Return the (x, y) coordinate for the center point of the cell that contains the specified text.  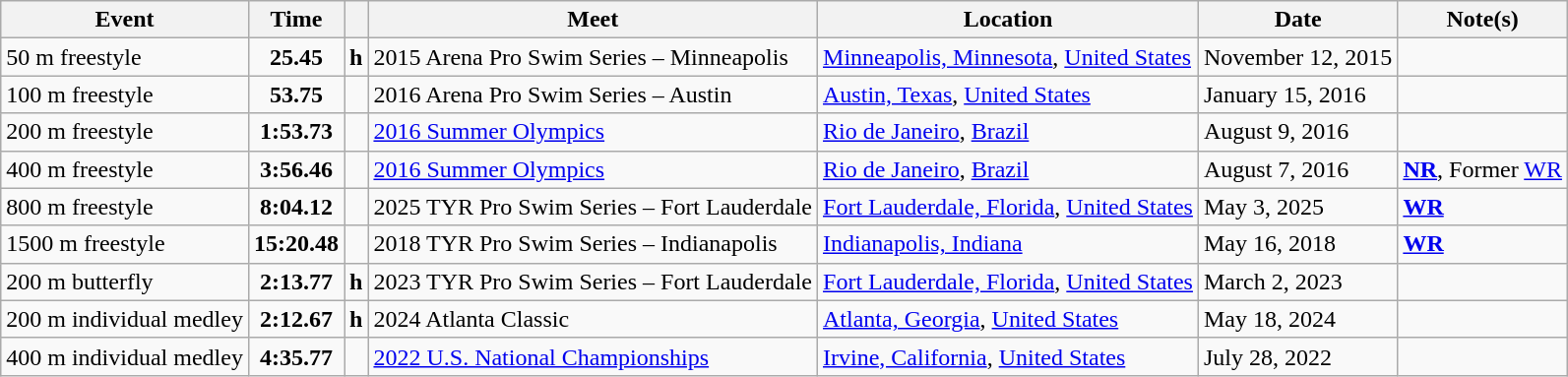
2024 Atlanta Classic (593, 319)
Date (1297, 20)
Time (295, 20)
800 m freestyle (125, 207)
53.75 (295, 94)
May 18, 2024 (1297, 319)
November 12, 2015 (1297, 57)
2:12.67 (295, 319)
Austin, Texas, United States (1008, 94)
May 16, 2018 (1297, 244)
2018 TYR Pro Swim Series – Indianapolis (593, 244)
Minneapolis, Minnesota, United States (1008, 57)
Irvine, California, United States (1008, 356)
400 m individual medley (125, 356)
8:04.12 (295, 207)
NR, Former WR (1482, 169)
1:53.73 (295, 132)
July 28, 2022 (1297, 356)
1500 m freestyle (125, 244)
200 m freestyle (125, 132)
May 3, 2025 (1297, 207)
Location (1008, 20)
400 m freestyle (125, 169)
15:20.48 (295, 244)
200 m butterfly (125, 282)
Meet (593, 20)
2023 TYR Pro Swim Series – Fort Lauderdale (593, 282)
Event (125, 20)
200 m individual medley (125, 319)
Atlanta, Georgia, United States (1008, 319)
March 2, 2023 (1297, 282)
Note(s) (1482, 20)
3:56.46 (295, 169)
50 m freestyle (125, 57)
2:13.77 (295, 282)
25.45 (295, 57)
100 m freestyle (125, 94)
2022 U.S. National Championships (593, 356)
4:35.77 (295, 356)
2015 Arena Pro Swim Series – Minneapolis (593, 57)
August 9, 2016 (1297, 132)
January 15, 2016 (1297, 94)
2025 TYR Pro Swim Series – Fort Lauderdale (593, 207)
Indianapolis, Indiana (1008, 244)
2016 Arena Pro Swim Series – Austin (593, 94)
August 7, 2016 (1297, 169)
